Return [x, y] of the center of cell containing provided text 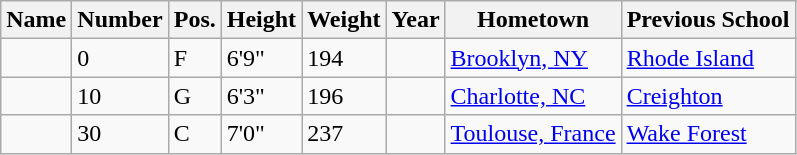
10 [120, 96]
194 [344, 58]
Rhode Island [708, 58]
Brooklyn, NY [533, 58]
237 [344, 134]
Number [120, 20]
Weight [344, 20]
Name [36, 20]
Year [416, 20]
Charlotte, NC [533, 96]
Height [261, 20]
G [194, 96]
Hometown [533, 20]
Toulouse, France [533, 134]
6'9" [261, 58]
30 [120, 134]
196 [344, 96]
Creighton [708, 96]
C [194, 134]
Pos. [194, 20]
6'3" [261, 96]
7'0" [261, 134]
0 [120, 58]
Previous School [708, 20]
Wake Forest [708, 134]
F [194, 58]
